Search for the cell housing the specified text and yield its (x, y) center coordinate. 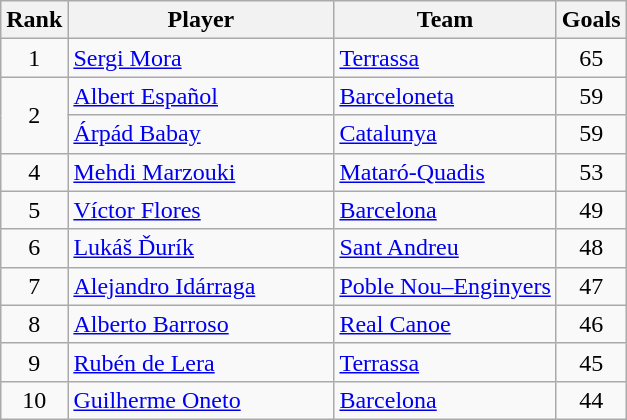
Albert Español (201, 96)
44 (591, 400)
Rubén de Lera (201, 362)
6 (34, 248)
Sant Andreu (445, 248)
Mataró-Quadis (445, 172)
48 (591, 248)
Poble Nou–Enginyers (445, 286)
Alejandro Idárraga (201, 286)
Lukáš Ďurík (201, 248)
Guilherme Oneto (201, 400)
45 (591, 362)
53 (591, 172)
Real Canoe (445, 324)
65 (591, 58)
47 (591, 286)
10 (34, 400)
7 (34, 286)
Team (445, 20)
46 (591, 324)
Barceloneta (445, 96)
Player (201, 20)
Alberto Barroso (201, 324)
4 (34, 172)
8 (34, 324)
49 (591, 210)
2 (34, 115)
Árpád Babay (201, 134)
Sergi Mora (201, 58)
Víctor Flores (201, 210)
Rank (34, 20)
Mehdi Marzouki (201, 172)
Catalunya (445, 134)
5 (34, 210)
1 (34, 58)
9 (34, 362)
Goals (591, 20)
